Extract the [X, Y] coordinate from the center of the cell holding the provided text.  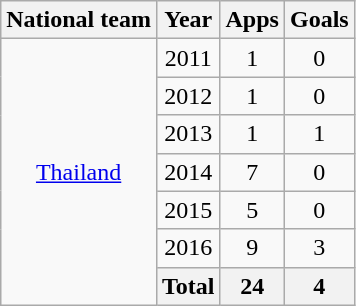
Year [188, 20]
Total [188, 286]
24 [252, 286]
2016 [188, 248]
2015 [188, 210]
9 [252, 248]
5 [252, 210]
2014 [188, 172]
7 [252, 172]
Goals [319, 20]
2011 [188, 58]
Apps [252, 20]
Thailand [79, 172]
3 [319, 248]
2013 [188, 134]
National team [79, 20]
4 [319, 286]
2012 [188, 96]
